Extract the [x, y] coordinate from the center of the cell holding the provided text.  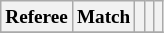
Match [103, 17]
Referee [37, 17]
